Identify which cell holds the provided text, then report its (X, Y) central coordinate. 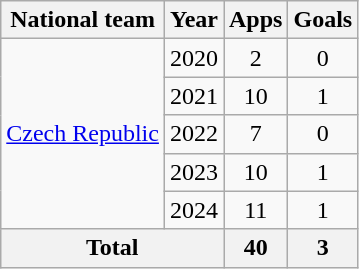
National team (83, 20)
Goals (323, 20)
Year (194, 20)
40 (256, 248)
Apps (256, 20)
3 (323, 248)
7 (256, 134)
Total (112, 248)
Czech Republic (83, 134)
2023 (194, 172)
2 (256, 58)
2021 (194, 96)
2022 (194, 134)
2020 (194, 58)
2024 (194, 210)
11 (256, 210)
